Return the (x, y) coordinate for the center point of the cell that contains the specified text.  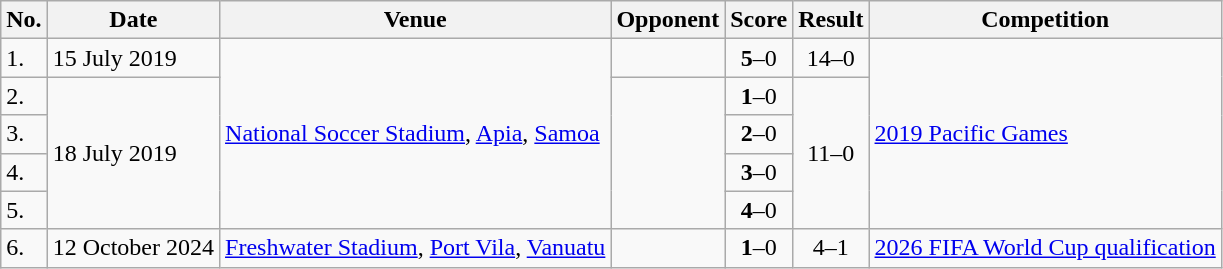
3. (24, 134)
National Soccer Stadium, Apia, Samoa (416, 134)
5. (24, 210)
3–0 (759, 172)
12 October 2024 (133, 248)
18 July 2019 (133, 153)
Result (831, 20)
6. (24, 248)
4–1 (831, 248)
Competition (1045, 20)
Venue (416, 20)
4. (24, 172)
2019 Pacific Games (1045, 134)
15 July 2019 (133, 58)
2026 FIFA World Cup qualification (1045, 248)
5–0 (759, 58)
4–0 (759, 210)
Freshwater Stadium, Port Vila, Vanuatu (416, 248)
11–0 (831, 153)
Score (759, 20)
Opponent (668, 20)
14–0 (831, 58)
No. (24, 20)
1. (24, 58)
2–0 (759, 134)
2. (24, 96)
Date (133, 20)
